From the cell containing the given text, extract its center point as (x, y) coordinate. 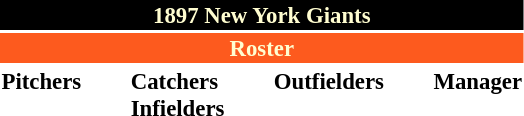
1897 New York Giants (262, 15)
Roster (262, 48)
